Return (X, Y) of the center of cell containing provided text 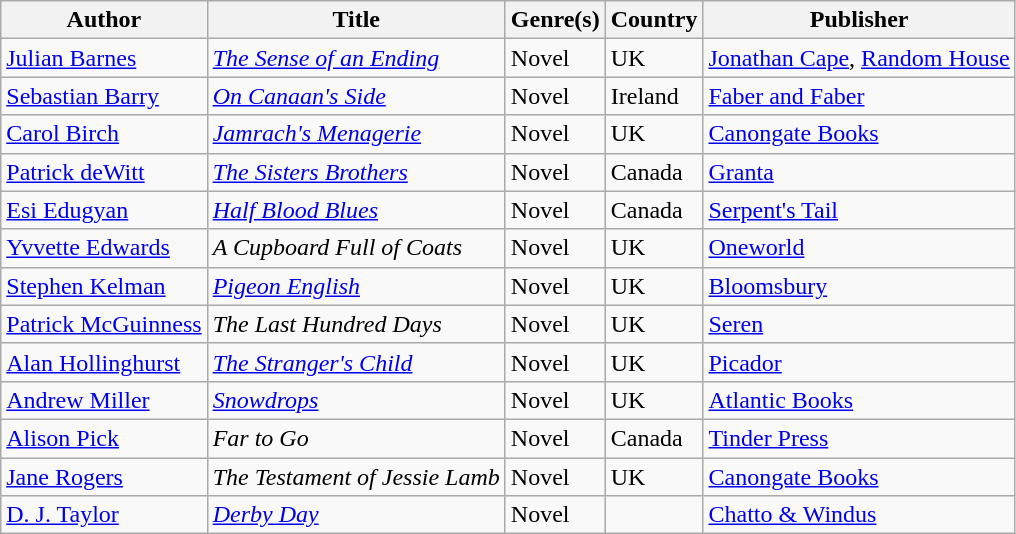
The Last Hundred Days (356, 324)
Ireland (654, 96)
Alan Hollinghurst (104, 362)
Title (356, 20)
Jane Rogers (104, 477)
The Sisters Brothers (356, 172)
On Canaan's Side (356, 96)
A Cupboard Full of Coats (356, 248)
The Stranger's Child (356, 362)
Half Blood Blues (356, 210)
Country (654, 20)
D. J. Taylor (104, 515)
Patrick McGuinness (104, 324)
Alison Pick (104, 438)
Derby Day (356, 515)
Julian Barnes (104, 58)
Genre(s) (555, 20)
Yvvette Edwards (104, 248)
Serpent's Tail (859, 210)
Bloomsbury (859, 286)
Tinder Press (859, 438)
Patrick deWitt (104, 172)
Esi Edugyan (104, 210)
The Testament of Jessie Lamb (356, 477)
Author (104, 20)
Jamrach's Menagerie (356, 134)
Carol Birch (104, 134)
Jonathan Cape, Random House (859, 58)
Picador (859, 362)
Faber and Faber (859, 96)
The Sense of an Ending (356, 58)
Stephen Kelman (104, 286)
Snowdrops (356, 400)
Oneworld (859, 248)
Granta (859, 172)
Far to Go (356, 438)
Chatto & Windus (859, 515)
Atlantic Books (859, 400)
Sebastian Barry (104, 96)
Pigeon English (356, 286)
Publisher (859, 20)
Andrew Miller (104, 400)
Seren (859, 324)
